Pinpoint the cell where the given text exists, returning its [x, y] midpoint coordinate. 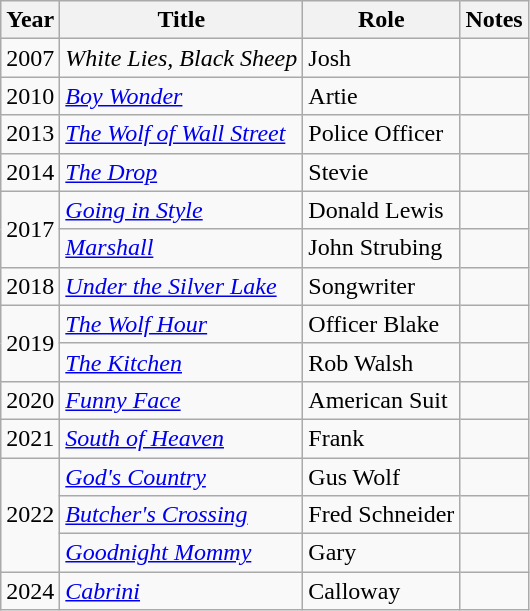
Rob Walsh [382, 362]
Gus Wolf [382, 477]
Fred Schneider [382, 515]
2020 [30, 400]
2013 [30, 134]
Notes [494, 20]
Calloway [382, 591]
Marshall [182, 248]
2024 [30, 591]
Year [30, 20]
2017 [30, 229]
Cabrini [182, 591]
Stevie [382, 172]
Artie [382, 96]
The Drop [182, 172]
2007 [30, 58]
Songwriter [382, 286]
White Lies, Black Sheep [182, 58]
Josh [382, 58]
Officer Blake [382, 324]
2022 [30, 515]
God's Country [182, 477]
2010 [30, 96]
Frank [382, 438]
Title [182, 20]
Funny Face [182, 400]
Goodnight Mommy [182, 553]
The Wolf of Wall Street [182, 134]
Under the Silver Lake [182, 286]
2014 [30, 172]
South of Heaven [182, 438]
The Kitchen [182, 362]
2019 [30, 343]
Boy Wonder [182, 96]
2018 [30, 286]
Butcher's Crossing [182, 515]
Going in Style [182, 210]
Police Officer [382, 134]
Gary [382, 553]
American Suit [382, 400]
The Wolf Hour [182, 324]
Donald Lewis [382, 210]
Role [382, 20]
2021 [30, 438]
John Strubing [382, 248]
